Capture the cell that displays the provided text and extract its (X, Y) central coordinate. 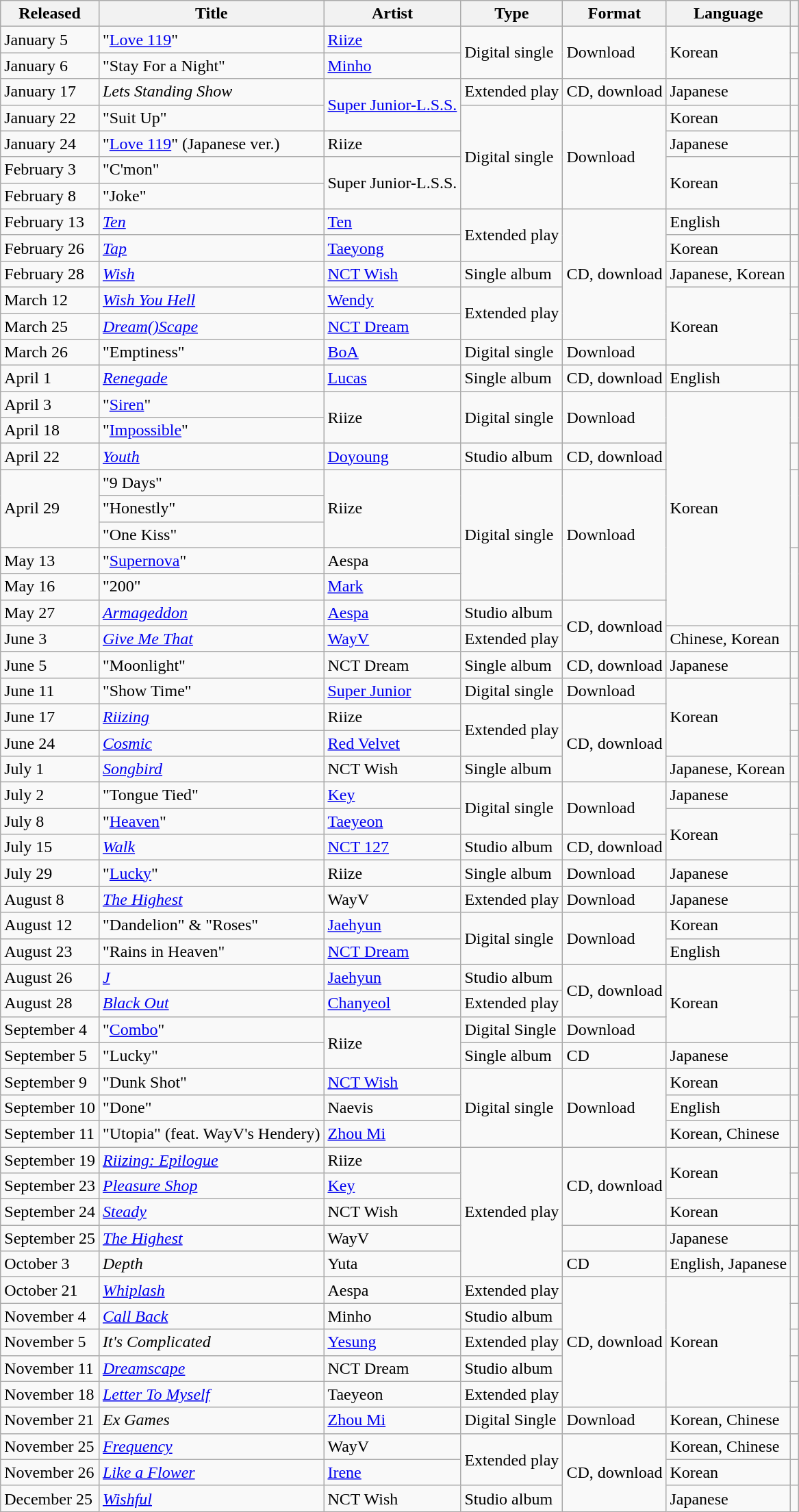
NCT 127 (392, 847)
Irene (392, 1472)
"Moonlight" (211, 665)
"Love 119" (211, 40)
BoA (392, 353)
Chanyeol (392, 1003)
September 24 (50, 1212)
November 18 (50, 1394)
November 5 (50, 1342)
September 10 (50, 1107)
Walk (211, 847)
Chinese, Korean (728, 639)
Riizing (211, 717)
Taeyong (392, 248)
January 5 (50, 40)
"Heaven" (211, 821)
Pleasure Shop (211, 1186)
Whiplash (211, 1290)
August 12 (50, 925)
"Joke" (211, 196)
September 9 (50, 1081)
March 25 (50, 326)
November 21 (50, 1420)
Red Velvet (392, 743)
"Done" (211, 1107)
February 13 (50, 222)
Songbird (211, 769)
September 5 (50, 1055)
Yuta (392, 1264)
Language (728, 14)
Riizing: Epilogue (211, 1160)
"Show Time" (211, 691)
"One Kiss" (211, 535)
April 1 (50, 379)
May 13 (50, 561)
February 3 (50, 170)
J (211, 977)
November 11 (50, 1368)
September 25 (50, 1238)
Wendy (392, 300)
Depth (211, 1264)
Format (615, 14)
"Stay For a Night" (211, 66)
"9 Days" (211, 483)
"Love 119" (Japanese ver.) (211, 144)
April 18 (50, 431)
March 26 (50, 353)
June 17 (50, 717)
August 28 (50, 1003)
Armageddon (211, 613)
Wish You Hell (211, 300)
"Utopia" (feat. WayV's Hendery) (211, 1133)
"Supernova" (211, 561)
"200" (211, 587)
February 26 (50, 248)
January 17 (50, 92)
January 6 (50, 66)
Renegade (211, 379)
November 4 (50, 1316)
English, Japanese (728, 1264)
Cosmic (211, 743)
September 11 (50, 1133)
Lets Standing Show (211, 92)
July 29 (50, 873)
Naevis (392, 1107)
"Dandelion" & "Roses" (211, 925)
September 19 (50, 1160)
November 25 (50, 1446)
Youth (211, 457)
March 12 (50, 300)
May 27 (50, 613)
It's Complicated (211, 1342)
April 29 (50, 509)
January 22 (50, 118)
August 23 (50, 951)
July 1 (50, 769)
October 21 (50, 1290)
July 15 (50, 847)
April 3 (50, 405)
November 26 (50, 1472)
"Combo" (211, 1029)
Ex Games (211, 1420)
Wishful (211, 1498)
"Suit Up" (211, 118)
February 8 (50, 196)
January 24 (50, 144)
"Siren" (211, 405)
Artist (392, 14)
August 26 (50, 977)
"Dunk Shot" (211, 1081)
April 22 (50, 457)
"C'mon" (211, 170)
Mark (392, 587)
June 11 (50, 691)
December 25 (50, 1498)
"Rains in Heaven" (211, 951)
Lucas (392, 379)
"Honestly" (211, 509)
Call Back (211, 1316)
Type (512, 14)
June 5 (50, 665)
July 2 (50, 795)
Letter To Myself (211, 1394)
June 3 (50, 639)
September 23 (50, 1186)
July 8 (50, 821)
Black Out (211, 1003)
May 16 (50, 587)
Released (50, 14)
Like a Flower (211, 1472)
Frequency (211, 1446)
Tap (211, 248)
Dream()Scape (211, 326)
Dreamscape (211, 1368)
"Tongue Tied" (211, 795)
October 3 (50, 1264)
Yesung (392, 1342)
Steady (211, 1212)
September 4 (50, 1029)
Title (211, 14)
Super Junior (392, 691)
Wish (211, 274)
June 24 (50, 743)
August 8 (50, 899)
Give Me That (211, 639)
February 28 (50, 274)
"Impossible" (211, 431)
"Emptiness" (211, 353)
Doyoung (392, 457)
